Find where the given text appears and provide that cell's center as (x, y) coordinate. 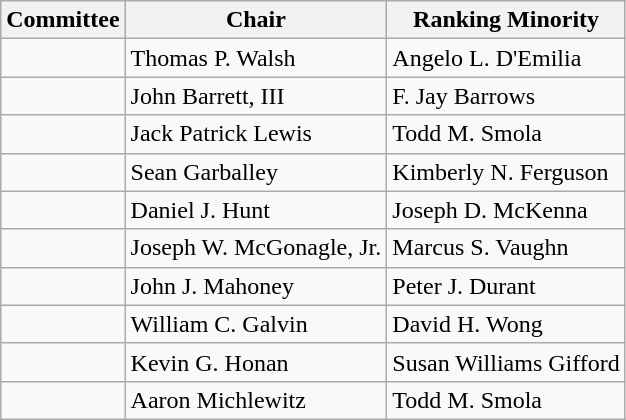
Committee (63, 20)
Angelo L. D'Emilia (506, 58)
Kimberly N. Ferguson (506, 172)
Daniel J. Hunt (256, 210)
F. Jay Barrows (506, 96)
David H. Wong (506, 324)
Kevin G. Honan (256, 362)
Sean Garballey (256, 172)
Susan Williams Gifford (506, 362)
Thomas P. Walsh (256, 58)
Joseph D. McKenna (506, 210)
John J. Mahoney (256, 286)
Joseph W. McGonagle, Jr. (256, 248)
John Barrett, III (256, 96)
Ranking Minority (506, 20)
Chair (256, 20)
Peter J. Durant (506, 286)
Jack Patrick Lewis (256, 134)
Marcus S. Vaughn (506, 248)
Aaron Michlewitz (256, 400)
William C. Galvin (256, 324)
